From the cell containing the given text, extract its center point as [X, Y] coordinate. 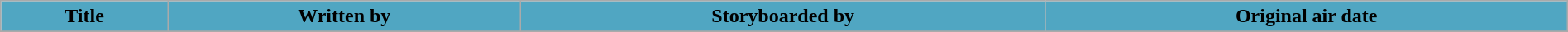
Original air date [1307, 16]
Storyboarded by [782, 16]
Written by [344, 16]
Title [84, 16]
